Find where the given text appears and provide that cell's center as (x, y) coordinate. 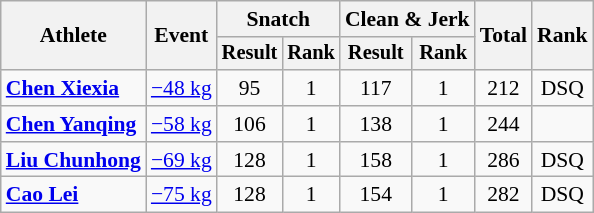
282 (504, 195)
Liu Chunhong (74, 160)
158 (376, 160)
Cao Lei (74, 195)
117 (376, 88)
95 (250, 88)
−48 kg (182, 88)
Chen Yanqing (74, 124)
Clean & Jerk (408, 19)
Snatch (278, 19)
286 (504, 160)
106 (250, 124)
Event (182, 36)
212 (504, 88)
Total (504, 36)
−58 kg (182, 124)
138 (376, 124)
−69 kg (182, 160)
154 (376, 195)
−75 kg (182, 195)
244 (504, 124)
Athlete (74, 36)
Chen Xiexia (74, 88)
